From the cell containing the given text, extract its center point as (x, y) coordinate. 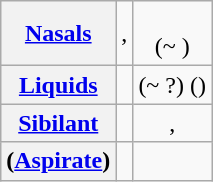
(Aspirate) (58, 161)
(~ ?) () (172, 85)
Liquids (58, 85)
Nasals (58, 34)
(~ ) (172, 34)
Sibilant (58, 123)
